Scan for the cell matching the given text and deliver its [x, y] coordinate at center. 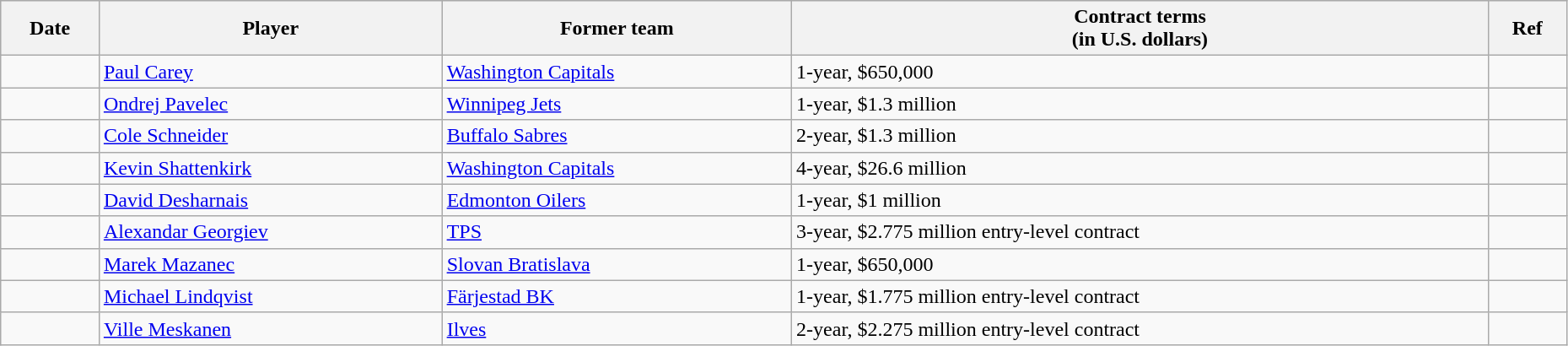
Date [51, 29]
Marek Mazanec [270, 264]
Ref [1527, 29]
Paul Carey [270, 72]
1-year, $1.775 million entry-level contract [1140, 296]
Ilves [617, 328]
Winnipeg Jets [617, 104]
Slovan Bratislava [617, 264]
2-year, $1.3 million [1140, 136]
Ville Meskanen [270, 328]
3-year, $2.775 million entry-level contract [1140, 232]
1-year, $1.3 million [1140, 104]
Player [270, 29]
Michael Lindqvist [270, 296]
Alexandar Georgiev [270, 232]
Contract terms(in U.S. dollars) [1140, 29]
TPS [617, 232]
Former team [617, 29]
Färjestad BK [617, 296]
Buffalo Sabres [617, 136]
4-year, $26.6 million [1140, 168]
Cole Schneider [270, 136]
David Desharnais [270, 200]
2-year, $2.275 million entry-level contract [1140, 328]
Edmonton Oilers [617, 200]
Kevin Shattenkirk [270, 168]
Ondrej Pavelec [270, 104]
1-year, $1 million [1140, 200]
